Detect which cell encompasses the target text, then output its [X, Y] center coordinate. 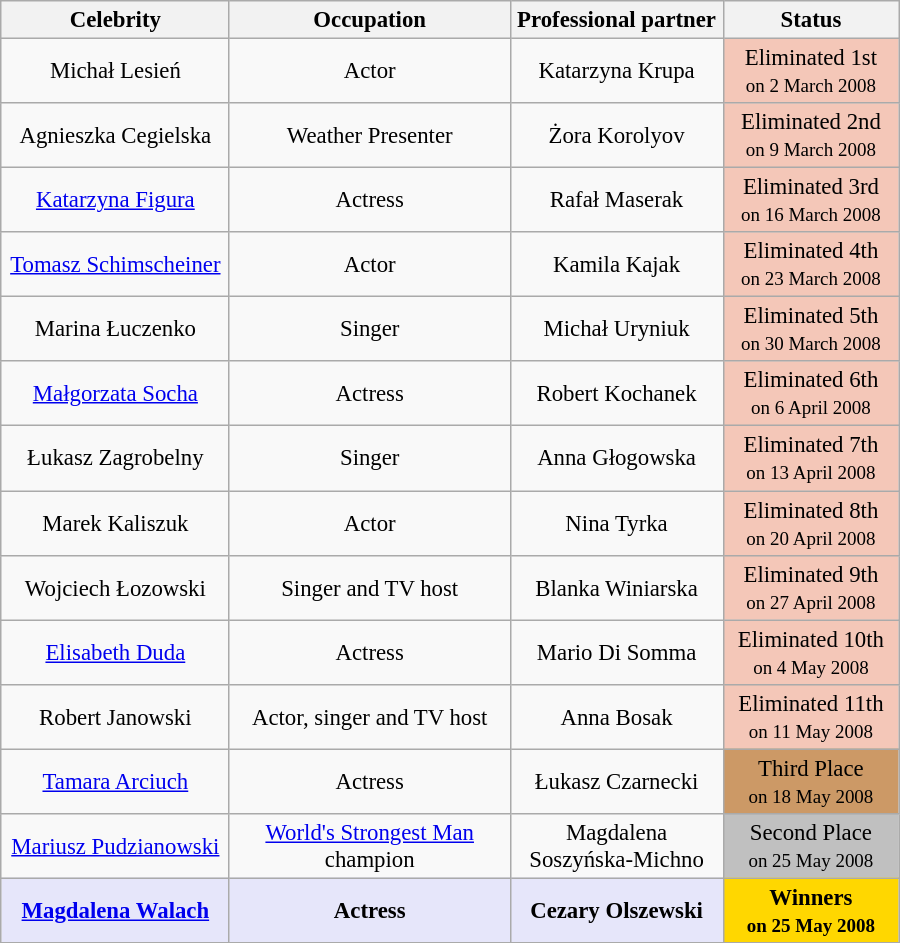
Elisabeth Duda [115, 652]
Marek Kaliszuk [115, 522]
Mario Di Somma [616, 652]
Third Placeon 18 May 2008 [811, 782]
Eliminated 6thon 6 April 2008 [811, 394]
Eliminated 1ston 2 March 2008 [811, 70]
Eliminated 4thon 23 March 2008 [811, 264]
Celebrity [115, 20]
Magdalena Soszyńska-Michno [616, 846]
Agnieszka Cegielska [115, 136]
Łukasz Czarnecki [616, 782]
Wojciech Łozowski [115, 588]
Anna Bosak [616, 716]
Marina Łuczenko [115, 330]
Żora Korolyov [616, 136]
Eliminated 11thon 11 May 2008 [811, 716]
Actor, singer and TV host [370, 716]
Tamara Arciuch [115, 782]
Robert Janowski [115, 716]
Winnerson 25 May 2008 [811, 910]
Rafał Maserak [616, 200]
Cezary Olszewski [616, 910]
Magdalena Walach [115, 910]
Eliminated 5thon 30 March 2008 [811, 330]
Katarzyna Figura [115, 200]
Eliminated 7thon 13 April 2008 [811, 458]
Eliminated 9thon 27 April 2008 [811, 588]
Eliminated 8thon 20 April 2008 [811, 522]
Weather Presenter [370, 136]
Second Placeon 25 May 2008 [811, 846]
Eliminated 10thon 4 May 2008 [811, 652]
Anna Głogowska [616, 458]
Michał Uryniuk [616, 330]
Kamila Kajak [616, 264]
World's Strongest Man champion [370, 846]
Robert Kochanek [616, 394]
Małgorzata Socha [115, 394]
Singer and TV host [370, 588]
Eliminated 3rdon 16 March 2008 [811, 200]
Nina Tyrka [616, 522]
Professional partner [616, 20]
Eliminated 2ndon 9 March 2008 [811, 136]
Mariusz Pudzianowski [115, 846]
Łukasz Zagrobelny [115, 458]
Blanka Winiarska [616, 588]
Katarzyna Krupa [616, 70]
Occupation [370, 20]
Status [811, 20]
Tomasz Schimscheiner [115, 264]
Michał Lesień [115, 70]
